Determine the [X, Y] coordinate at the center of the cell enclosing the given text.  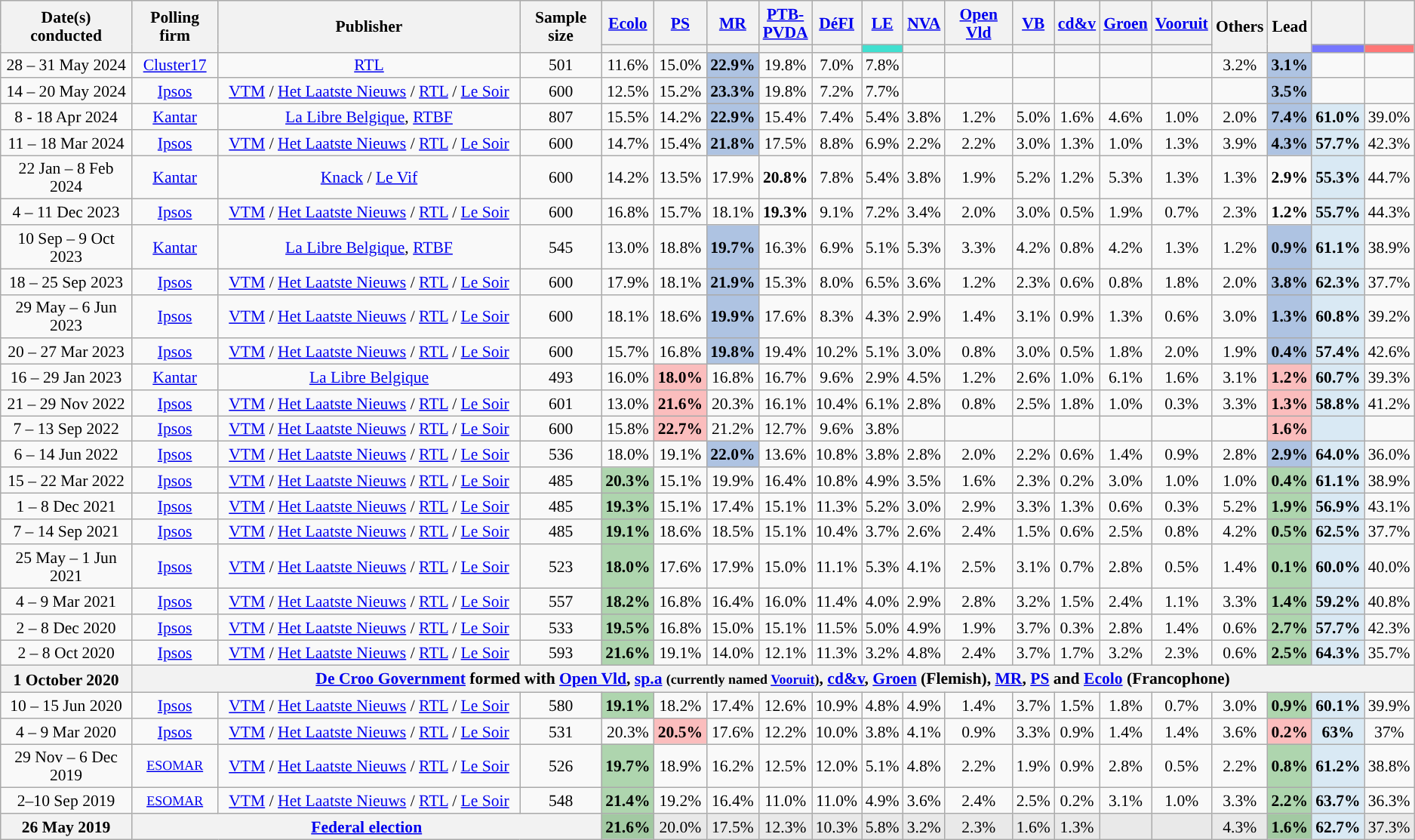
4.5% [924, 377]
523 [561, 567]
56.9% [1337, 506]
557 [561, 602]
39.9% [1389, 706]
20.8% [786, 177]
8.0% [837, 282]
40.8% [1389, 602]
19.4% [786, 352]
VB [1034, 23]
10.9% [837, 706]
18.9% [681, 766]
18.8% [681, 247]
1 – 8 Dec 2021 [66, 506]
55.3% [1337, 177]
12.1% [786, 653]
23.3% [732, 91]
Lead [1290, 26]
10.0% [837, 731]
59.2% [1337, 602]
4.0% [883, 602]
6 – 14 Jun 2022 [66, 454]
58.8% [1337, 403]
21.9% [732, 282]
Publisher [369, 26]
Polling firm [175, 26]
21.2% [732, 429]
15.2% [681, 91]
18 – 25 Sep 2023 [66, 282]
DéFI [837, 23]
29 May – 6 Jun 2023 [66, 316]
19.2% [681, 801]
12.7% [786, 429]
11.6% [628, 65]
7.0% [837, 65]
548 [561, 801]
15.3% [786, 282]
42.6% [1389, 352]
38.8% [1389, 766]
8.3% [837, 316]
Others [1240, 26]
9.1% [837, 212]
20 – 27 Mar 2023 [66, 352]
Federal election [367, 826]
1.1% [1182, 602]
29 Nov – 6 Dec 2019 [66, 766]
601 [561, 403]
3.9% [1240, 143]
10 Sep – 9 Oct 2023 [66, 247]
13.6% [786, 454]
41.2% [1389, 403]
16.2% [732, 766]
2 – 8 Oct 2020 [66, 653]
15.5% [628, 117]
21.4% [628, 801]
22.7% [681, 429]
61.2% [1337, 766]
4.6% [1126, 117]
4 – 9 Mar 2020 [66, 731]
3.4% [924, 212]
26 May 2019 [66, 826]
7 – 14 Sep 2021 [66, 531]
19.5% [628, 627]
12.6% [786, 706]
40.0% [1389, 567]
580 [561, 706]
28 – 31 May 2024 [66, 65]
4 – 9 Mar 2021 [66, 602]
NVA [924, 23]
16.3% [786, 247]
12.2% [786, 731]
14.7% [628, 143]
60.8% [1337, 316]
12.0% [837, 766]
0.1% [1290, 567]
62.5% [1337, 531]
22 Jan – 8 Feb 2024 [66, 177]
Open Vld [979, 23]
37% [1389, 731]
PTB-PVDA [786, 23]
39.0% [1389, 117]
5.8% [883, 826]
21 – 29 Nov 2022 [66, 403]
36.3% [1389, 801]
63.7% [1337, 801]
21.8% [732, 143]
10.3% [837, 826]
807 [561, 117]
7.7% [883, 91]
63% [1337, 731]
44.7% [1389, 177]
10.2% [837, 352]
60.0% [1337, 567]
10 – 15 Jun 2020 [66, 706]
11.1% [837, 567]
545 [561, 247]
43.1% [1389, 506]
526 [561, 766]
Knack / Le Vif [369, 177]
64.0% [1337, 454]
11 – 18 Mar 2024 [66, 143]
MR [732, 23]
11.5% [837, 627]
2.7% [1290, 627]
20.0% [681, 826]
1 October 2020 [66, 679]
De Croo Government formed with Open Vld, sp.a (currently named Vooruit), cd&v, Groen (Flemish), MR, PS and Ecolo (Francophone) [773, 679]
60.7% [1337, 377]
533 [561, 627]
15 – 22 Mar 2022 [66, 480]
64.3% [1337, 653]
39.2% [1389, 316]
39.3% [1389, 377]
Groen [1126, 23]
16.7% [786, 377]
62.7% [1337, 826]
RTL [369, 65]
37.3% [1389, 826]
cd&v [1077, 23]
35.7% [1389, 653]
493 [561, 377]
LE [883, 23]
18.5% [732, 531]
55.7% [1337, 212]
15.8% [628, 429]
8 - 18 Apr 2024 [66, 117]
44.3% [1389, 212]
536 [561, 454]
12.3% [786, 826]
Sample size [561, 26]
25 May – 1 Jun 2021 [66, 567]
14.0% [732, 653]
36.0% [1389, 454]
531 [561, 731]
61.0% [1337, 117]
La Libre Belgique [369, 377]
593 [561, 653]
22.0% [732, 454]
Vooruit [1182, 23]
57.4% [1337, 352]
Cluster17 [175, 65]
8.8% [837, 143]
20.5% [681, 731]
6.5% [883, 282]
PS [681, 23]
60.1% [1337, 706]
16 – 29 Jan 2023 [66, 377]
2–10 Sep 2019 [66, 801]
1.7% [1077, 653]
14 – 20 May 2024 [66, 91]
13.5% [681, 177]
62.3% [1337, 282]
16.1% [786, 403]
2 – 8 Dec 2020 [66, 627]
11.4% [837, 602]
501 [561, 65]
4 – 11 Dec 2023 [66, 212]
Date(s) conducted [66, 26]
7 – 13 Sep 2022 [66, 429]
Ecolo [628, 23]
